Scan for the cell matching the given text and deliver its [X, Y] coordinate at center. 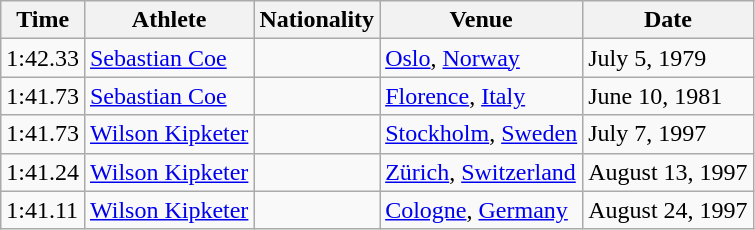
Zürich, Switzerland [482, 172]
1:41.11 [43, 210]
July 5, 1979 [668, 58]
Florence, Italy [482, 96]
1:42.33 [43, 58]
1:41.24 [43, 172]
Nationality [317, 20]
Date [668, 20]
August 24, 1997 [668, 210]
Athlete [168, 20]
June 10, 1981 [668, 96]
Venue [482, 20]
Oslo, Norway [482, 58]
Cologne, Germany [482, 210]
August 13, 1997 [668, 172]
Time [43, 20]
Stockholm, Sweden [482, 134]
July 7, 1997 [668, 134]
